Locate the cell with the specified text and output its [X, Y] center coordinate. 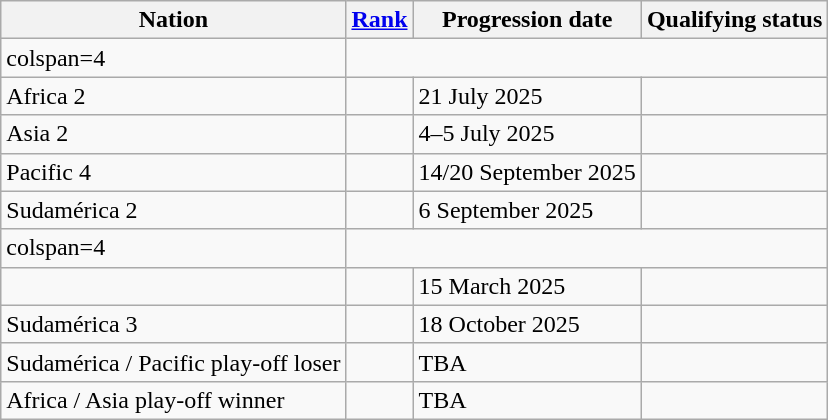
Sudamérica 3 [174, 324]
Africa / Asia play-off winner [174, 400]
Pacific 4 [174, 172]
15 March 2025 [527, 286]
18 October 2025 [527, 324]
Nation [174, 20]
Progression date [527, 20]
Asia 2 [174, 134]
14/20 September 2025 [527, 172]
21 July 2025 [527, 96]
6 September 2025 [527, 210]
Rank [380, 20]
Sudamérica 2 [174, 210]
Qualifying status [734, 20]
Africa 2 [174, 96]
4–5 July 2025 [527, 134]
Sudamérica / Pacific play-off loser [174, 362]
